Output the [X, Y] coordinate of the center of the cell containing the given text.  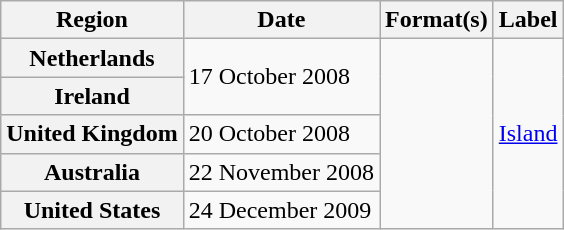
Date [281, 20]
United States [92, 210]
Netherlands [92, 58]
24 December 2009 [281, 210]
Australia [92, 172]
22 November 2008 [281, 172]
United Kingdom [92, 134]
Format(s) [437, 20]
17 October 2008 [281, 77]
Label [528, 20]
Ireland [92, 96]
Region [92, 20]
20 October 2008 [281, 134]
Island [528, 134]
